Pinpoint the cell where the given text exists, returning its [X, Y] midpoint coordinate. 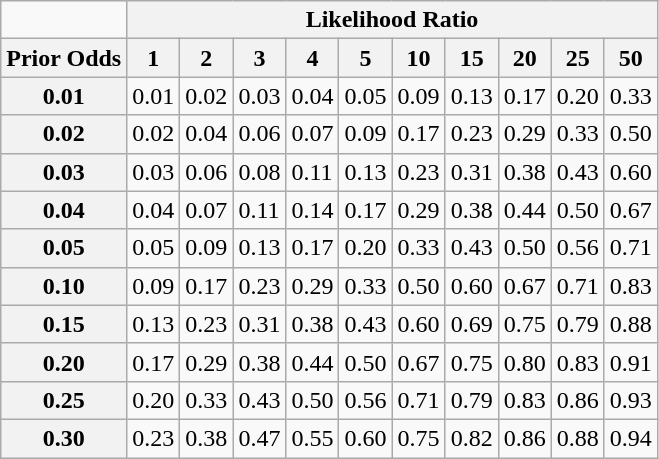
5 [366, 58]
25 [578, 58]
0.94 [630, 438]
0.55 [312, 438]
0.30 [64, 438]
4 [312, 58]
0.14 [312, 210]
15 [472, 58]
2 [206, 58]
0.82 [472, 438]
0.69 [472, 324]
0.25 [64, 400]
1 [154, 58]
Likelihood Ratio [392, 20]
20 [524, 58]
0.10 [64, 286]
Prior Odds [64, 58]
0.80 [524, 362]
0.91 [630, 362]
0.47 [260, 438]
3 [260, 58]
0.93 [630, 400]
10 [418, 58]
0.15 [64, 324]
50 [630, 58]
0.08 [260, 172]
